Return [X, Y] of the center of cell containing provided text 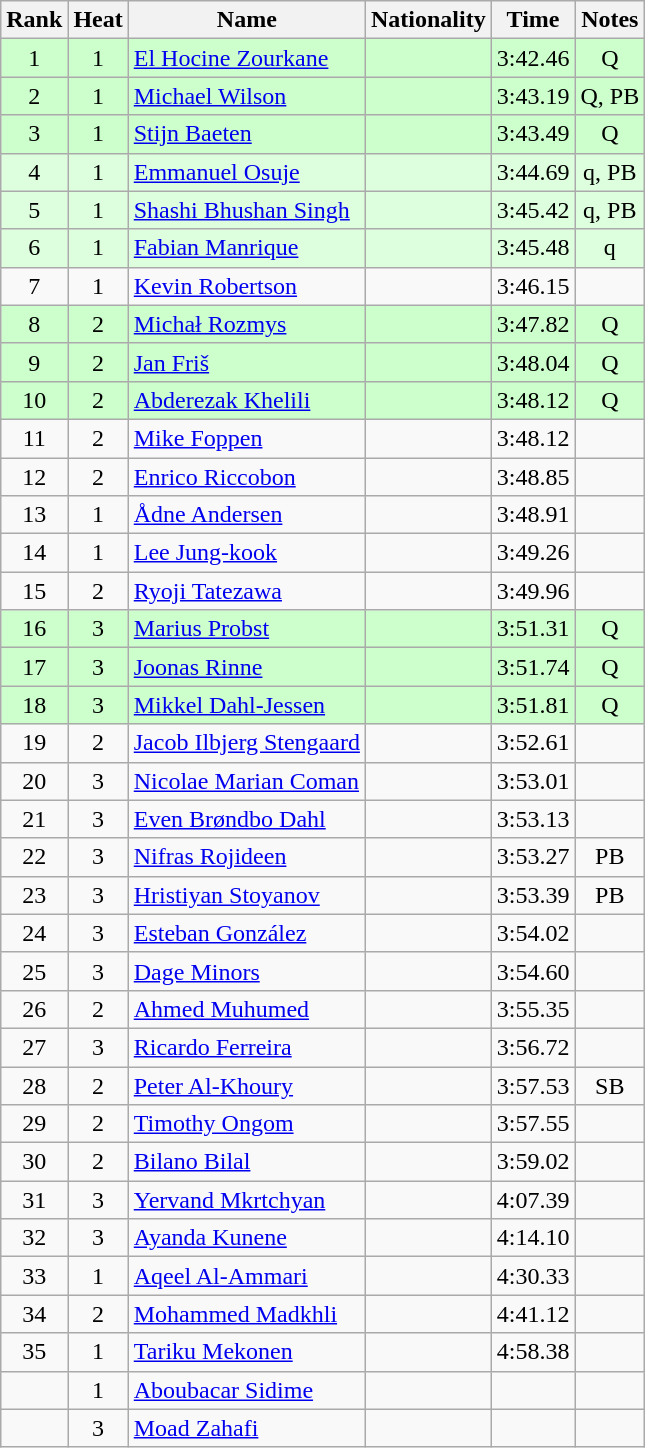
12 [34, 477]
3:53.13 [533, 819]
3:49.26 [533, 553]
15 [34, 591]
Joonas Rinne [246, 667]
3:51.31 [533, 629]
SB [610, 1085]
14 [34, 553]
3:46.15 [533, 286]
Notes [610, 20]
19 [34, 743]
Fabian Manrique [246, 248]
23 [34, 895]
Marius Probst [246, 629]
3:51.81 [533, 705]
3:48.85 [533, 477]
4:07.39 [533, 1200]
3:55.35 [533, 1009]
Jan Friš [246, 362]
Time [533, 20]
Even Brøndbo Dahl [246, 819]
3:47.82 [533, 324]
3:53.01 [533, 781]
El Hocine Zourkane [246, 58]
5 [34, 210]
Moad Zahafi [246, 1428]
Lee Jung-kook [246, 553]
3:52.61 [533, 743]
Nifras Rojideen [246, 857]
3:45.48 [533, 248]
Aboubacar Sidime [246, 1390]
Mikkel Dahl-Jessen [246, 705]
Jacob Ilbjerg Stengaard [246, 743]
35 [34, 1352]
3:44.69 [533, 172]
3:57.55 [533, 1124]
3:53.27 [533, 857]
Nationality [428, 20]
Tariku Mekonen [246, 1352]
13 [34, 515]
33 [34, 1276]
Emmanuel Osuje [246, 172]
32 [34, 1238]
Shashi Bhushan Singh [246, 210]
10 [34, 400]
6 [34, 248]
3:48.04 [533, 362]
Aqeel Al-Ammari [246, 1276]
Heat [98, 20]
Hristiyan Stoyanov [246, 895]
Ricardo Ferreira [246, 1047]
Ryoji Tatezawa [246, 591]
7 [34, 286]
Rank [34, 20]
22 [34, 857]
Nicolae Marian Coman [246, 781]
8 [34, 324]
3:53.39 [533, 895]
3:59.02 [533, 1162]
3:54.60 [533, 971]
18 [34, 705]
20 [34, 781]
3:51.74 [533, 667]
16 [34, 629]
21 [34, 819]
3:54.02 [533, 933]
Mike Foppen [246, 438]
3:43.49 [533, 134]
34 [34, 1314]
4 [34, 172]
Michał Rozmys [246, 324]
9 [34, 362]
17 [34, 667]
Yervand Mkrtchyan [246, 1200]
3:43.19 [533, 96]
Ådne Andersen [246, 515]
Stijn Baeten [246, 134]
Timothy Ongom [246, 1124]
3:48.91 [533, 515]
24 [34, 933]
Dage Minors [246, 971]
3:45.42 [533, 210]
Name [246, 20]
q [610, 248]
Enrico Riccobon [246, 477]
Abderezak Khelili [246, 400]
28 [34, 1085]
Michael Wilson [246, 96]
3:56.72 [533, 1047]
Q, PB [610, 96]
Ahmed Muhumed [246, 1009]
11 [34, 438]
3:49.96 [533, 591]
3:42.46 [533, 58]
4:14.10 [533, 1238]
26 [34, 1009]
27 [34, 1047]
4:30.33 [533, 1276]
4:58.38 [533, 1352]
4:41.12 [533, 1314]
3:57.53 [533, 1085]
31 [34, 1200]
Peter Al-Khoury [246, 1085]
Bilano Bilal [246, 1162]
30 [34, 1162]
Esteban González [246, 933]
Kevin Robertson [246, 286]
29 [34, 1124]
25 [34, 971]
Mohammed Madkhli [246, 1314]
Ayanda Kunene [246, 1238]
